From the cell containing the given text, extract its center point as (X, Y) coordinate. 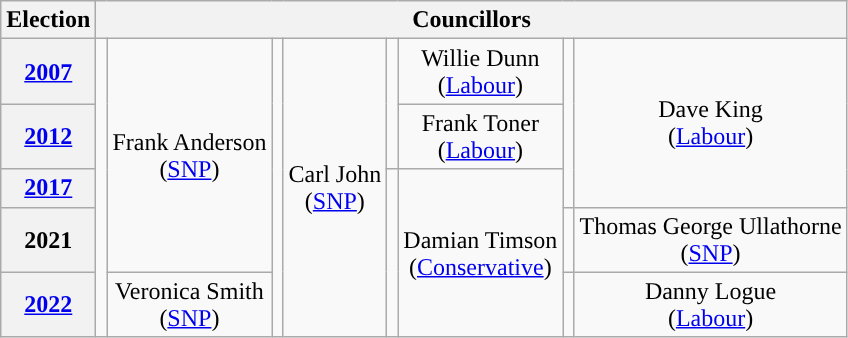
2007 (48, 72)
Danny Logue(Labour) (710, 304)
Councillors (472, 20)
Thomas George Ullathorne(SNP) (710, 240)
Damian Timson(Conservative) (480, 253)
2021 (48, 240)
2017 (48, 188)
Frank Anderson(SNP) (190, 156)
Dave King(Labour) (710, 123)
Veronica Smith(SNP) (190, 304)
Willie Dunn(Labour) (480, 72)
2012 (48, 136)
Election (48, 20)
2022 (48, 304)
Carl John(SNP) (335, 188)
Frank Toner(Labour) (480, 136)
